Search for the cell housing the specified text and yield its [x, y] center coordinate. 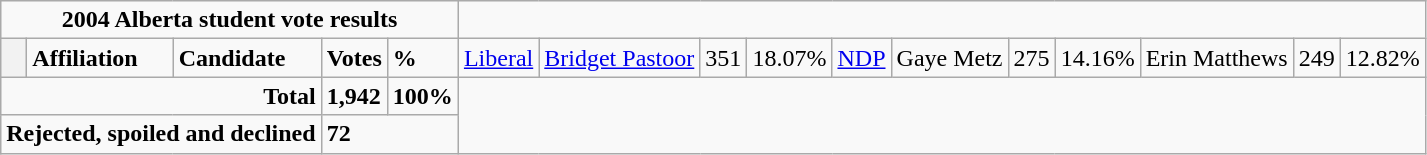
18.07% [790, 58]
Rejected, spoiled and declined [161, 134]
Bridget Pastoor [620, 58]
Liberal [498, 58]
Erin Matthews [1216, 58]
Gaye Metz [950, 58]
Affiliation [100, 58]
Votes [354, 58]
1,942 [354, 96]
249 [1316, 58]
14.16% [1098, 58]
275 [1032, 58]
12.82% [1382, 58]
NDP [862, 58]
72 [390, 134]
Total [161, 96]
% [422, 58]
351 [724, 58]
Candidate [247, 58]
100% [422, 96]
2004 Alberta student vote results [230, 20]
